Scan for the cell matching the given text and deliver its (x, y) coordinate at center. 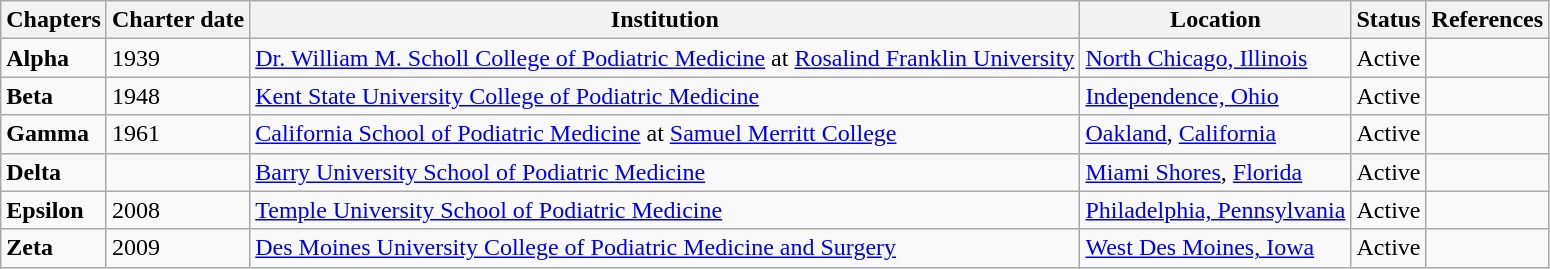
1948 (178, 96)
Status (1388, 20)
Delta (54, 172)
Epsilon (54, 210)
Zeta (54, 248)
Location (1216, 20)
Institution (665, 20)
1961 (178, 134)
2009 (178, 248)
1939 (178, 58)
Temple University School of Podiatric Medicine (665, 210)
California School of Podiatric Medicine at Samuel Merritt College (665, 134)
North Chicago, Illinois (1216, 58)
Miami Shores, Florida (1216, 172)
Chapters (54, 20)
Oakland, California (1216, 134)
Independence, Ohio (1216, 96)
West Des Moines, Iowa (1216, 248)
Alpha (54, 58)
Dr. William M. Scholl College of Podiatric Medicine at Rosalind Franklin University (665, 58)
References (1488, 20)
Charter date (178, 20)
Gamma (54, 134)
Philadelphia, Pennsylvania (1216, 210)
Des Moines University College of Podiatric Medicine and Surgery (665, 248)
Beta (54, 96)
Kent State University College of Podiatric Medicine (665, 96)
Barry University School of Podiatric Medicine (665, 172)
2008 (178, 210)
